Capture the cell that displays the provided text and extract its [X, Y] central coordinate. 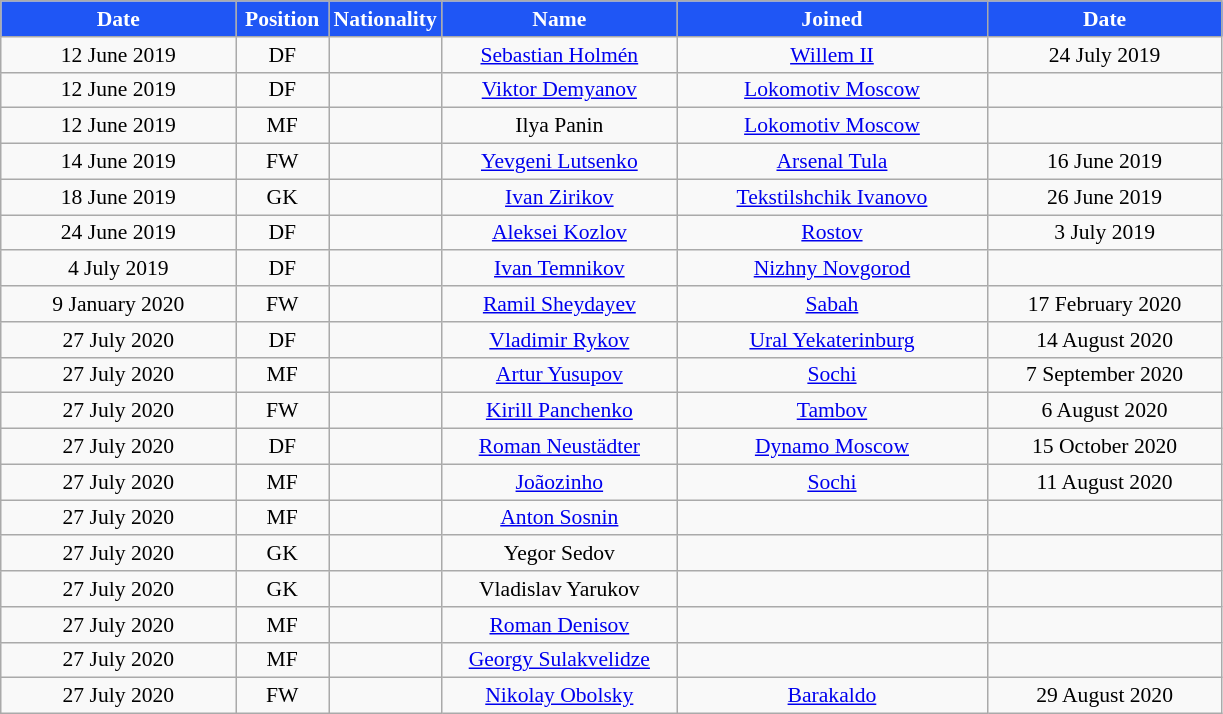
26 June 2019 [1104, 197]
14 August 2020 [1104, 340]
Vladimir Rykov [560, 340]
9 January 2020 [118, 304]
Ramil Sheydayev [560, 304]
Willem II [832, 55]
Joãozinho [560, 482]
Sabah [832, 304]
Position [282, 19]
Nizhny Novgorod [832, 269]
11 August 2020 [1104, 482]
Nationality [384, 19]
Ivan Temnikov [560, 269]
Dynamo Moscow [832, 447]
18 June 2019 [118, 197]
14 June 2019 [118, 162]
16 June 2019 [1104, 162]
6 August 2020 [1104, 411]
7 September 2020 [1104, 375]
Nikolay Obolsky [560, 696]
Arsenal Tula [832, 162]
Anton Sosnin [560, 518]
Georgy Sulakvelidze [560, 660]
Roman Denisov [560, 625]
24 July 2019 [1104, 55]
Yegor Sedov [560, 554]
Ural Yekaterinburg [832, 340]
Roman Neustädter [560, 447]
Tekstilshchik Ivanovo [832, 197]
Viktor Demyanov [560, 90]
Yevgeni Lutsenko [560, 162]
Joined [832, 19]
Sebastian Holmén [560, 55]
Artur Yusupov [560, 375]
Name [560, 19]
Ivan Zirikov [560, 197]
4 July 2019 [118, 269]
3 July 2019 [1104, 233]
29 August 2020 [1104, 696]
Rostov [832, 233]
17 February 2020 [1104, 304]
Barakaldo [832, 696]
15 October 2020 [1104, 447]
24 June 2019 [118, 233]
Vladislav Yarukov [560, 589]
Ilya Panin [560, 126]
Tambov [832, 411]
Aleksei Kozlov [560, 233]
Kirill Panchenko [560, 411]
